Extract the [x, y] coordinate from the center of the cell holding the provided text.  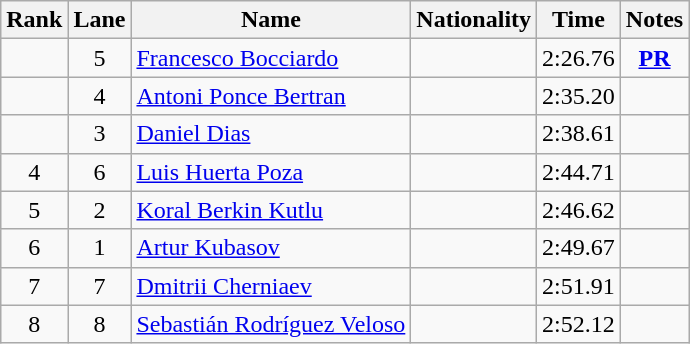
2:35.20 [579, 96]
Lane [100, 20]
Luis Huerta Poza [271, 172]
2:44.71 [579, 172]
2:26.76 [579, 58]
2:51.91 [579, 286]
Notes [654, 20]
Francesco Bocciardo [271, 58]
2:38.61 [579, 134]
3 [100, 134]
Rank [34, 20]
Sebastián Rodríguez Veloso [271, 324]
1 [100, 248]
Time [579, 20]
Antoni Ponce Bertran [271, 96]
Name [271, 20]
2:49.67 [579, 248]
2:52.12 [579, 324]
2 [100, 210]
PR [654, 58]
Daniel Dias [271, 134]
Dmitrii Cherniaev [271, 286]
Nationality [474, 20]
2:46.62 [579, 210]
Koral Berkin Kutlu [271, 210]
Artur Kubasov [271, 248]
